Return the [x, y] coordinate for the center point of the cell that contains the specified text.  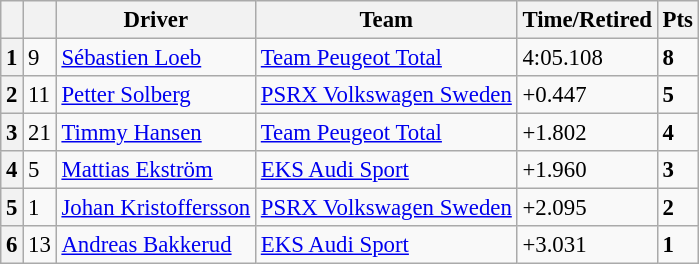
11 [40, 95]
Timmy Hansen [156, 133]
+1.960 [587, 170]
8 [678, 58]
Sébastien Loeb [156, 58]
+0.447 [587, 95]
9 [40, 58]
Driver [156, 20]
Time/Retired [587, 20]
Pts [678, 20]
+1.802 [587, 133]
Team [386, 20]
21 [40, 133]
Andreas Bakkerud [156, 245]
6 [12, 245]
+2.095 [587, 208]
13 [40, 245]
4:05.108 [587, 58]
+3.031 [587, 245]
Petter Solberg [156, 95]
Johan Kristoffersson [156, 208]
Mattias Ekström [156, 170]
